Return the (X, Y) coordinate for the center point of the cell that contains the specified text.  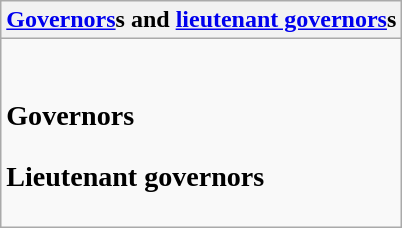
Governorss and lieutenant governorss (202, 20)
GovernorsLieutenant governors (202, 133)
